Search for the cell housing the specified text and yield its (X, Y) center coordinate. 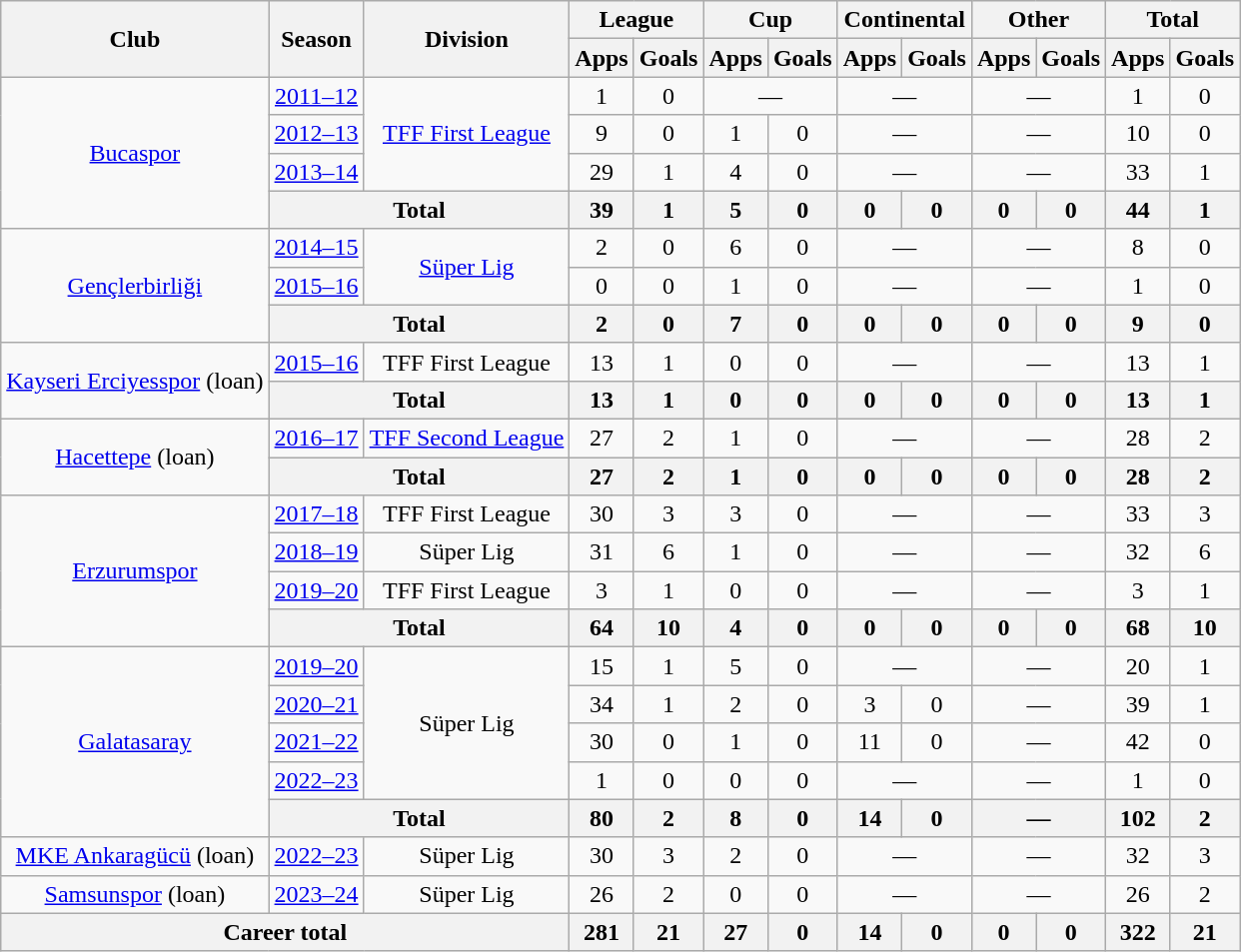
68 (1138, 628)
29 (602, 172)
2011–12 (316, 96)
Club (135, 39)
Erzurumspor (135, 571)
2021–22 (316, 742)
322 (1138, 932)
Division (467, 39)
Continental (904, 20)
102 (1138, 818)
Galatasaray (135, 742)
Hacettepe (loan) (135, 457)
2018–19 (316, 552)
281 (602, 932)
2012–13 (316, 134)
31 (602, 552)
42 (1138, 742)
Other (1038, 20)
2017–18 (316, 514)
64 (602, 628)
2016–17 (316, 438)
Gençlerbirliği (135, 286)
Bucaspor (135, 153)
2013–14 (316, 172)
15 (602, 666)
Cup (770, 20)
11 (869, 742)
2020–21 (316, 704)
2023–24 (316, 894)
80 (602, 818)
2014–15 (316, 248)
34 (602, 704)
20 (1138, 666)
Kayseri Erciyesspor (loan) (135, 381)
44 (1138, 210)
MKE Ankaragücü (loan) (135, 856)
Career total (286, 932)
TFF Second League (467, 438)
Season (316, 39)
Samsunspor (loan) (135, 894)
League (636, 20)
7 (735, 324)
